Determine the (X, Y) coordinate at the center of the cell enclosing the given text.  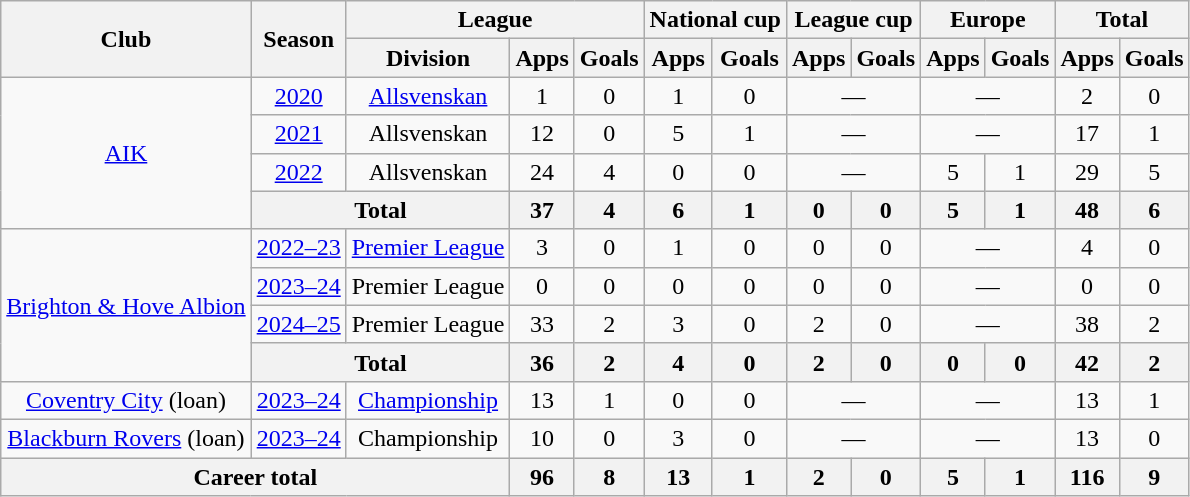
96 (542, 477)
Club (126, 39)
Brighton & Hove Albion (126, 305)
Season (298, 39)
National cup (715, 20)
116 (1087, 477)
Coventry City (loan) (126, 400)
8 (609, 477)
2021 (298, 134)
17 (1087, 134)
2022–23 (298, 248)
10 (542, 438)
38 (1087, 324)
Europe (988, 20)
36 (542, 362)
League cup (853, 20)
33 (542, 324)
League (495, 20)
37 (542, 210)
AIK (126, 153)
48 (1087, 210)
42 (1087, 362)
Division (428, 58)
12 (542, 134)
2024–25 (298, 324)
24 (542, 172)
Blackburn Rovers (loan) (126, 438)
Career total (256, 477)
9 (1154, 477)
2022 (298, 172)
2020 (298, 96)
29 (1087, 172)
